Return (X, Y) of the center of cell containing provided text 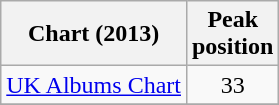
33 (232, 85)
Peakposition (232, 34)
Chart (2013) (94, 34)
UK Albums Chart (94, 85)
